Detect which cell encompasses the target text, then output its [X, Y] center coordinate. 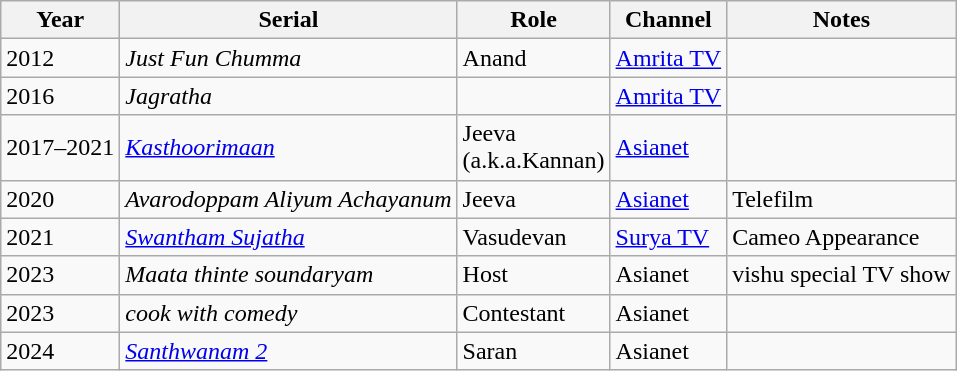
2012 [60, 58]
Notes [842, 20]
Host [534, 275]
Cameo Appearance [842, 237]
2020 [60, 199]
Year [60, 20]
Maata thinte soundaryam [288, 275]
Santhwanam 2 [288, 351]
Anand [534, 58]
Kasthoorimaan [288, 148]
Saran [534, 351]
Avarodoppam Aliyum Achayanum [288, 199]
2021 [60, 237]
2017–2021 [60, 148]
Jeeva [534, 199]
cook with comedy [288, 313]
Jeeva (a.k.a.Kannan) [534, 148]
Just Fun Chumma [288, 58]
Swantham Sujatha [288, 237]
Surya TV [668, 237]
vishu special TV show [842, 275]
2016 [60, 96]
Jagratha [288, 96]
Channel [668, 20]
Telefilm [842, 199]
Vasudevan [534, 237]
Serial [288, 20]
Contestant [534, 313]
Role [534, 20]
2024 [60, 351]
